For the text-containing cell, return its midpoint in [X, Y] coordinate format. 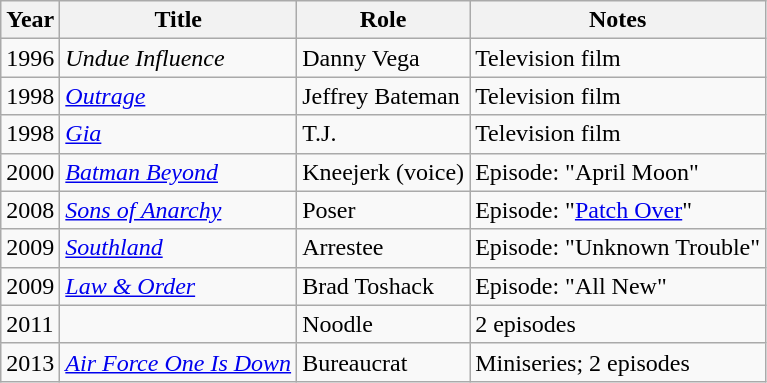
Jeffrey Bateman [384, 96]
Arrestee [384, 248]
Episode: "Patch Over" [618, 210]
2013 [30, 362]
Notes [618, 20]
Title [178, 20]
Poser [384, 210]
Bureaucrat [384, 362]
Miniseries; 2 episodes [618, 362]
Southland [178, 248]
T.J. [384, 134]
2000 [30, 172]
2 episodes [618, 324]
Sons of Anarchy [178, 210]
1996 [30, 58]
Danny Vega [384, 58]
Noodle [384, 324]
Undue Influence [178, 58]
Law & Order [178, 286]
2008 [30, 210]
Brad Toshack [384, 286]
Outrage [178, 96]
Batman Beyond [178, 172]
Air Force One Is Down [178, 362]
Episode: "All New" [618, 286]
Episode: "April Moon" [618, 172]
Gia [178, 134]
Episode: "Unknown Trouble" [618, 248]
2011 [30, 324]
Role [384, 20]
Kneejerk (voice) [384, 172]
Year [30, 20]
